Scan for the cell matching the given text and deliver its [X, Y] coordinate at center. 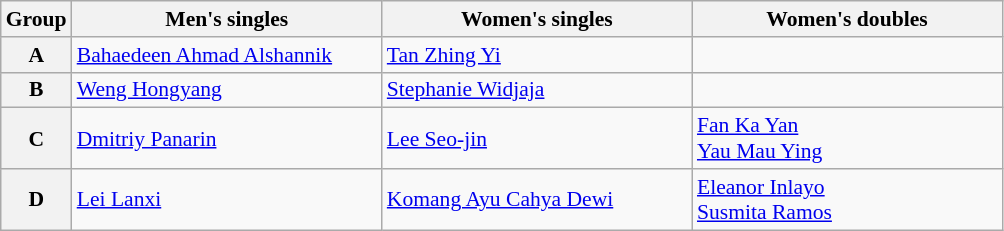
D [36, 200]
A [36, 55]
Lee Seo-jin [537, 138]
Stephanie Widjaja [537, 90]
Tan Zhing Yi [537, 55]
Lei Lanxi [227, 200]
Dmitriy Panarin [227, 138]
Fan Ka Yan Yau Mau Ying [847, 138]
Bahaedeen Ahmad Alshannik [227, 55]
Women's doubles [847, 19]
B [36, 90]
Komang Ayu Cahya Dewi [537, 200]
Women's singles [537, 19]
Group [36, 19]
Weng Hongyang [227, 90]
Eleanor Inlayo Susmita Ramos [847, 200]
C [36, 138]
Men's singles [227, 19]
